Find where the given text appears and provide that cell's center as [X, Y] coordinate. 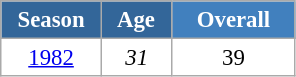
39 [234, 58]
Age [136, 20]
Overall [234, 20]
Season [52, 20]
1982 [52, 58]
31 [136, 58]
